Capture the cell that displays the provided text and extract its (x, y) central coordinate. 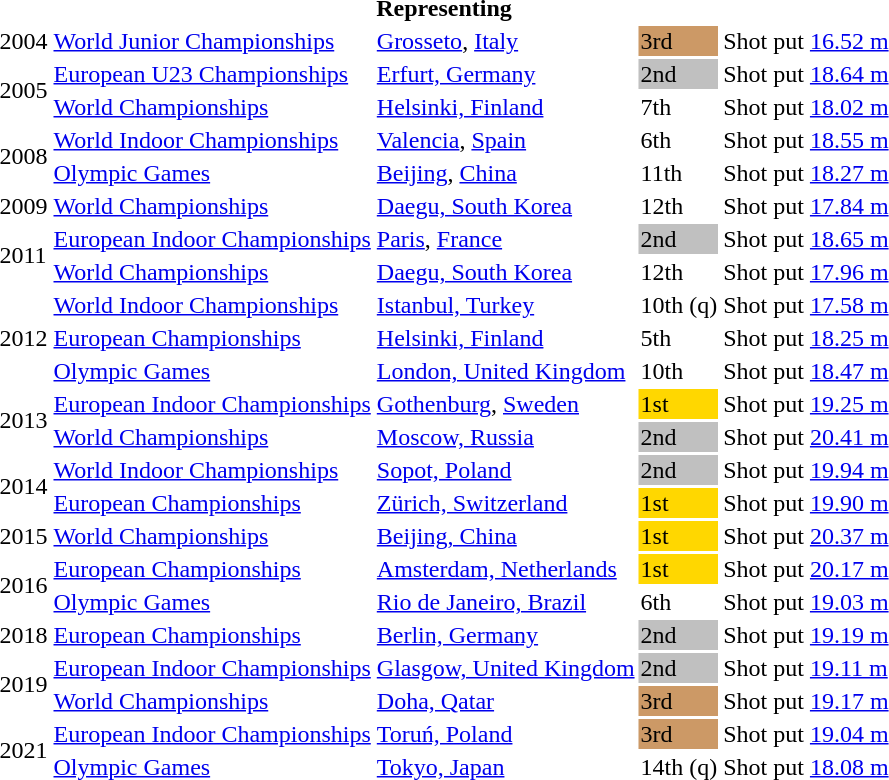
Gothenburg, Sweden (506, 404)
Doha, Qatar (506, 701)
10th (q) (679, 305)
Moscow, Russia (506, 437)
Berlin, Germany (506, 635)
7th (679, 107)
Paris, France (506, 239)
Istanbul, Turkey (506, 305)
Amsterdam, Netherlands (506, 569)
European U23 Championships (212, 74)
Glasgow, United Kingdom (506, 668)
11th (679, 173)
Sopot, Poland (506, 470)
Zürich, Switzerland (506, 503)
Toruń, Poland (506, 734)
World Junior Championships (212, 41)
London, United Kingdom (506, 371)
Erfurt, Germany (506, 74)
Rio de Janeiro, Brazil (506, 602)
Valencia, Spain (506, 140)
5th (679, 338)
Grosseto, Italy (506, 41)
10th (679, 371)
